Find where the given text appears and provide that cell's center as [x, y] coordinate. 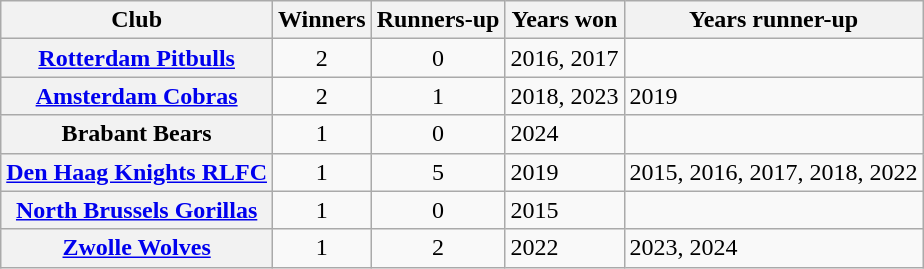
5 [438, 172]
2016, 2017 [564, 58]
2015 [564, 210]
Winners [322, 20]
Brabant Bears [137, 134]
Years won [564, 20]
2015, 2016, 2017, 2018, 2022 [774, 172]
2023, 2024 [774, 248]
Den Haag Knights RLFC [137, 172]
2022 [564, 248]
Years runner-up [774, 20]
Rotterdam Pitbulls [137, 58]
2018, 2023 [564, 96]
2024 [564, 134]
Runners-up [438, 20]
Amsterdam Cobras [137, 96]
Zwolle Wolves [137, 248]
North Brussels Gorillas [137, 210]
Club [137, 20]
